Capture the cell that displays the provided text and extract its [x, y] central coordinate. 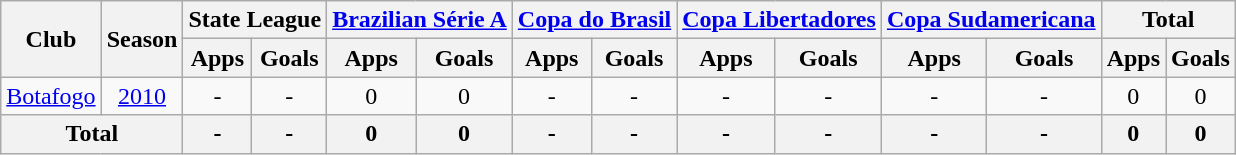
2010 [142, 96]
Copa Libertadores [780, 20]
Club [51, 39]
Copa Sudamericana [991, 20]
Season [142, 39]
State League [255, 20]
Botafogo [51, 96]
Copa do Brasil [594, 20]
Brazilian Série A [420, 20]
